Search for the cell housing the specified text and yield its (X, Y) center coordinate. 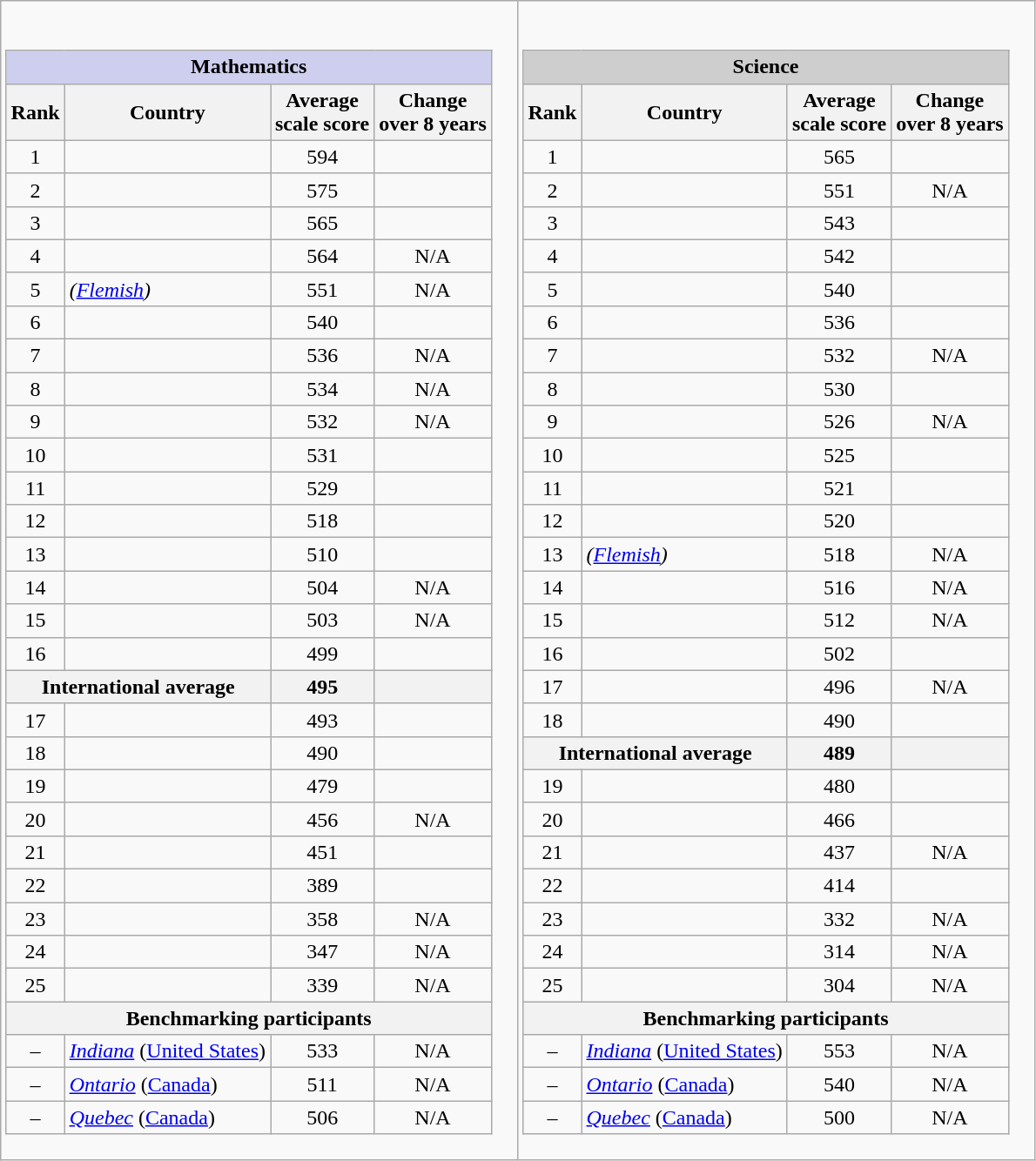
332 (839, 919)
500 (839, 1117)
526 (839, 422)
502 (839, 654)
529 (322, 488)
489 (839, 753)
594 (322, 157)
339 (322, 985)
506 (322, 1117)
414 (839, 886)
451 (322, 852)
516 (839, 587)
358 (322, 919)
466 (839, 819)
503 (322, 621)
504 (322, 587)
Mathematics (249, 67)
Science (766, 67)
347 (322, 952)
564 (322, 256)
530 (839, 389)
437 (839, 852)
520 (839, 521)
533 (322, 1051)
511 (322, 1084)
553 (839, 1051)
531 (322, 455)
521 (839, 488)
479 (322, 786)
575 (322, 190)
542 (839, 256)
499 (322, 654)
314 (839, 952)
480 (839, 786)
304 (839, 985)
534 (322, 389)
525 (839, 455)
456 (322, 819)
512 (839, 621)
389 (322, 886)
493 (322, 720)
495 (322, 687)
510 (322, 554)
496 (839, 687)
543 (839, 223)
